Scan for the cell matching the given text and deliver its [X, Y] coordinate at center. 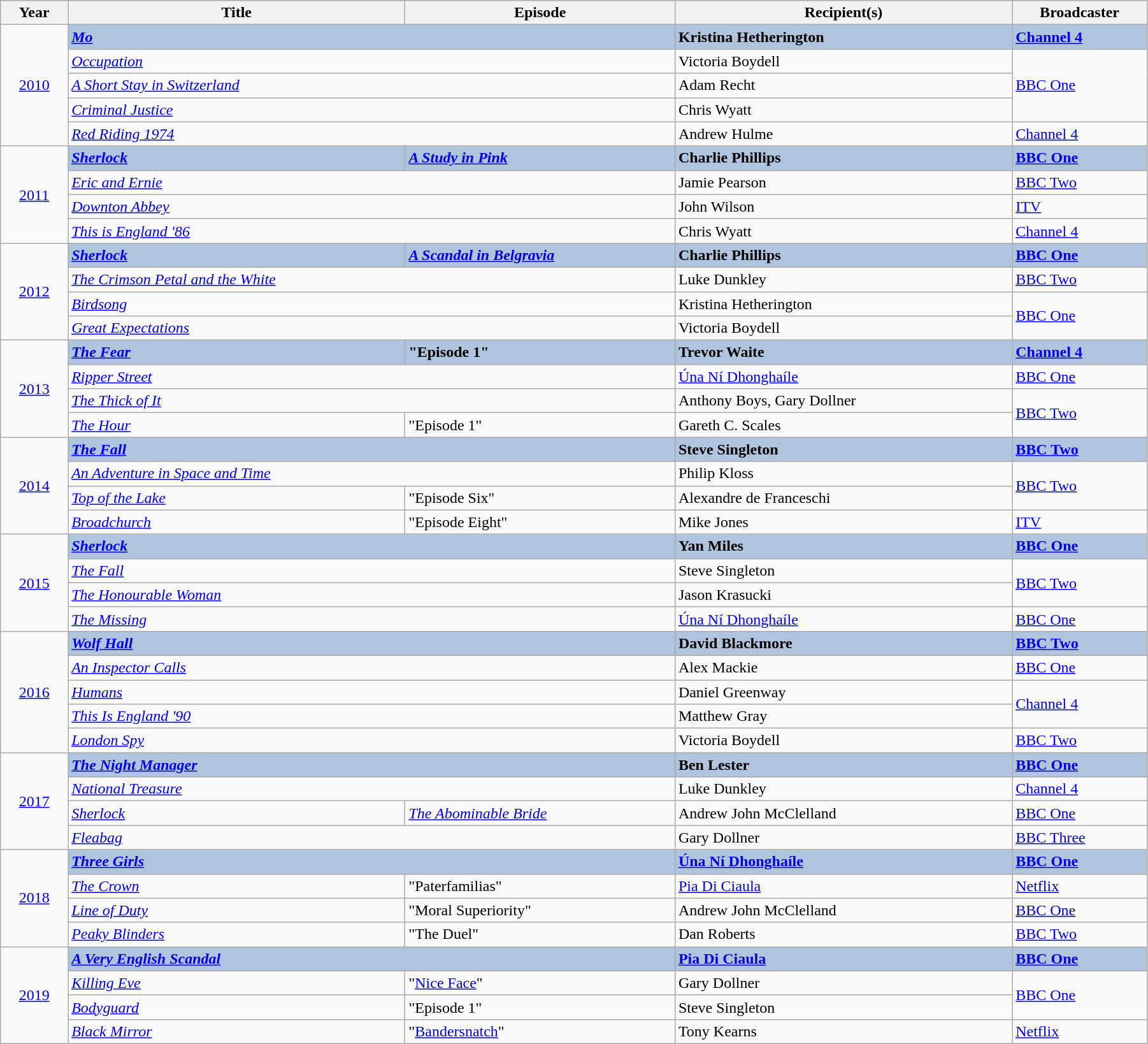
Eric and Ernie [372, 182]
The Night Manager [372, 765]
Year [34, 13]
2016 [34, 692]
"Episode Eight" [540, 522]
Birdsong [372, 304]
2019 [34, 995]
"Paterfamilias" [540, 886]
The Thick of It [372, 401]
2013 [34, 389]
Philip Kloss [843, 474]
Dan Roberts [843, 934]
The Abominable Bride [540, 813]
This is England '86 [372, 231]
Three Girls [372, 862]
Broadcaster [1080, 13]
Humans [372, 692]
Ripper Street [372, 377]
Matthew Gray [843, 716]
Mike Jones [843, 522]
Anthony Boys, Gary Dollner [843, 401]
Recipient(s) [843, 13]
Downton Abbey [372, 207]
Line of Duty [237, 910]
Wolf Hall [372, 643]
National Treasure [372, 789]
The Honourable Woman [372, 595]
BBC Three [1080, 837]
The Fear [237, 352]
Top of the Lake [237, 498]
A Scandal in Belgravia [540, 255]
This Is England '90 [372, 716]
Killing Eve [237, 983]
"Nice Face" [540, 983]
"Bandersnatch" [540, 1031]
"Moral Superiority" [540, 910]
Criminal Justice [372, 110]
Red Riding 1974 [372, 134]
Jason Krasucki [843, 595]
A Short Stay in Switzerland [372, 85]
Adam Recht [843, 85]
2012 [34, 291]
Jamie Pearson [843, 182]
Alexandre de Franceschi [843, 498]
An Adventure in Space and Time [372, 474]
2018 [34, 898]
A Very English Scandal [372, 959]
2011 [34, 194]
Bodyguard [237, 1007]
"Episode Six" [540, 498]
2015 [34, 583]
Title [237, 13]
2017 [34, 801]
David Blackmore [843, 643]
Tony Kearns [843, 1031]
Black Mirror [237, 1031]
Great Expectations [372, 328]
An Inspector Calls [372, 667]
"The Duel" [540, 934]
Fleabag [372, 837]
Peaky Blinders [237, 934]
2014 [34, 486]
Mo [372, 37]
2010 [34, 85]
Alex Mackie [843, 667]
The Missing [372, 619]
Andrew Hulme [843, 134]
Ben Lester [843, 765]
Gareth C. Scales [843, 425]
The Hour [237, 425]
Yan Miles [843, 546]
Broadchurch [237, 522]
Episode [540, 13]
Occupation [372, 61]
A Study in Pink [540, 158]
Trevor Waite [843, 352]
London Spy [372, 741]
The Crimson Petal and the White [372, 279]
The Crown [237, 886]
John Wilson [843, 207]
Daniel Greenway [843, 692]
